Find where the given text appears and provide that cell's center as [x, y] coordinate. 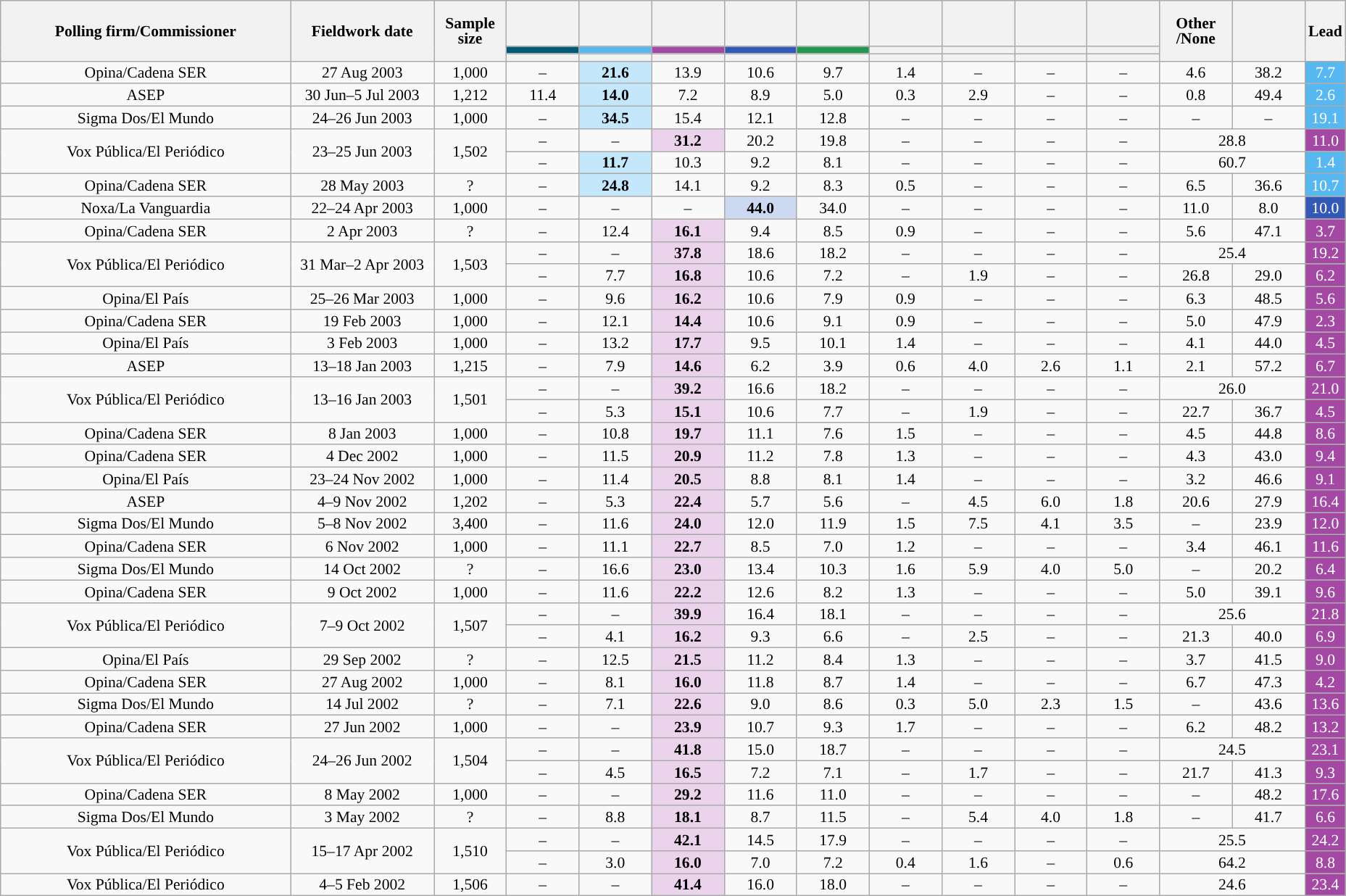
Polling firm/Commissioner [146, 30]
16.1 [688, 231]
24.2 [1325, 839]
8.0 [1268, 207]
36.6 [1268, 186]
17.9 [833, 839]
15.1 [688, 410]
24.6 [1232, 884]
20.9 [688, 457]
1,507 [470, 625]
Lead [1325, 30]
27 Aug 2002 [362, 681]
6 Nov 2002 [362, 547]
11.7 [615, 162]
Sample size [470, 30]
0.5 [905, 186]
21.7 [1196, 771]
24.0 [688, 523]
13.4 [760, 568]
43.6 [1268, 705]
4.6 [1196, 72]
14.1 [688, 186]
39.2 [688, 389]
12.6 [760, 592]
39.1 [1268, 592]
19.2 [1325, 252]
12.5 [615, 660]
16.8 [688, 275]
3.9 [833, 365]
23–24 Nov 2002 [362, 478]
34.0 [833, 207]
7.8 [833, 457]
21.6 [615, 72]
3.4 [1196, 547]
42.1 [688, 839]
2.5 [978, 636]
Other/None [1196, 30]
21.0 [1325, 389]
1,202 [470, 502]
23.0 [688, 568]
1,212 [470, 96]
8 May 2002 [362, 795]
14.4 [688, 320]
29.2 [688, 795]
1,510 [470, 851]
46.6 [1268, 478]
21.8 [1325, 613]
23.4 [1325, 884]
44.8 [1268, 434]
21.5 [688, 660]
3 May 2002 [362, 818]
20.5 [688, 478]
60.7 [1232, 162]
22.2 [688, 592]
15–17 Apr 2002 [362, 851]
24.5 [1232, 750]
5–8 Nov 2002 [362, 523]
18.6 [760, 252]
39.9 [688, 613]
5.9 [978, 568]
13.6 [1325, 705]
10.8 [615, 434]
11.8 [760, 681]
48.5 [1268, 299]
38.2 [1268, 72]
29 Sep 2002 [362, 660]
5.4 [978, 818]
27 Jun 2002 [362, 726]
6.4 [1325, 568]
25–26 Mar 2003 [362, 299]
22.4 [688, 502]
26.8 [1196, 275]
2.1 [1196, 365]
24–26 Jun 2002 [362, 760]
8.2 [833, 592]
14.6 [688, 365]
0.8 [1196, 96]
1,503 [470, 264]
41.5 [1268, 660]
14.5 [760, 839]
3.0 [615, 863]
19 Feb 2003 [362, 320]
6.3 [1196, 299]
23.1 [1325, 750]
13–18 Jan 2003 [362, 365]
31.2 [688, 141]
14 Jul 2002 [362, 705]
9.7 [833, 72]
1.2 [905, 547]
7.5 [978, 523]
41.4 [688, 884]
17.6 [1325, 795]
0.4 [905, 863]
1,506 [470, 884]
8 Jan 2003 [362, 434]
19.8 [833, 141]
13–16 Jan 2003 [362, 399]
3,400 [470, 523]
49.4 [1268, 96]
23–25 Jun 2003 [362, 152]
3 Feb 2003 [362, 344]
2.9 [978, 96]
Noxa/La Vanguardia [146, 207]
29.0 [1268, 275]
47.1 [1268, 231]
14 Oct 2002 [362, 568]
6.0 [1051, 502]
16.5 [688, 771]
41.7 [1268, 818]
36.7 [1268, 410]
14.0 [615, 96]
9 Oct 2002 [362, 592]
6.9 [1325, 636]
25.5 [1232, 839]
6.5 [1196, 186]
30 Jun–5 Jul 2003 [362, 96]
22.6 [688, 705]
57.2 [1268, 365]
41.3 [1268, 771]
4 Dec 2002 [362, 457]
25.4 [1232, 252]
8.4 [833, 660]
27 Aug 2003 [362, 72]
31 Mar–2 Apr 2003 [362, 264]
5.7 [760, 502]
41.8 [688, 750]
4.2 [1325, 681]
3.5 [1123, 523]
12.8 [833, 117]
28.8 [1232, 141]
15.4 [688, 117]
21.3 [1196, 636]
47.3 [1268, 681]
11.9 [833, 523]
13.9 [688, 72]
1,215 [470, 365]
28 May 2003 [362, 186]
37.8 [688, 252]
18.7 [833, 750]
2 Apr 2003 [362, 231]
1.1 [1123, 365]
Fieldwork date [362, 30]
1,504 [470, 760]
24.8 [615, 186]
24–26 Jun 2003 [362, 117]
18.0 [833, 884]
8.3 [833, 186]
46.1 [1268, 547]
64.2 [1232, 863]
22–24 Apr 2003 [362, 207]
3.2 [1196, 478]
10.1 [833, 344]
17.7 [688, 344]
1,502 [470, 152]
4–9 Nov 2002 [362, 502]
8.9 [760, 96]
40.0 [1268, 636]
15.0 [760, 750]
4.3 [1196, 457]
19.1 [1325, 117]
43.0 [1268, 457]
1,501 [470, 399]
7–9 Oct 2002 [362, 625]
20.6 [1196, 502]
4–5 Feb 2002 [362, 884]
47.9 [1268, 320]
9.5 [760, 344]
34.5 [615, 117]
26.0 [1232, 389]
7.6 [833, 434]
25.6 [1232, 613]
27.9 [1268, 502]
10.0 [1325, 207]
19.7 [688, 434]
12.4 [615, 231]
